Find where the given text appears and provide that cell's center as (x, y) coordinate. 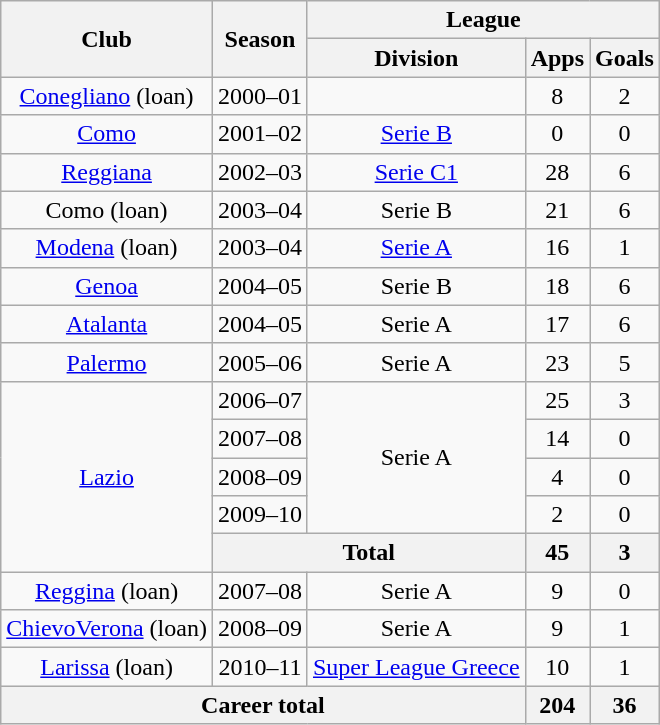
Como (107, 134)
Season (260, 39)
4 (557, 477)
16 (557, 248)
21 (557, 210)
2009–10 (260, 515)
Palermo (107, 362)
2002–03 (260, 172)
Como (loan) (107, 210)
Lazio (107, 476)
Apps (557, 58)
8 (557, 96)
Club (107, 39)
Total (368, 553)
2005–06 (260, 362)
204 (557, 705)
25 (557, 400)
18 (557, 286)
10 (557, 667)
Atalanta (107, 324)
Reggiana (107, 172)
2010–11 (260, 667)
Reggina (loan) (107, 591)
Larissa (loan) (107, 667)
Genoa (107, 286)
Modena (loan) (107, 248)
Serie C1 (416, 172)
17 (557, 324)
2001–02 (260, 134)
36 (625, 705)
5 (625, 362)
Conegliano (loan) (107, 96)
45 (557, 553)
League (483, 20)
Super League Greece (416, 667)
14 (557, 438)
ChievoVerona (loan) (107, 629)
Division (416, 58)
Career total (263, 705)
Goals (625, 58)
2006–07 (260, 400)
23 (557, 362)
28 (557, 172)
2000–01 (260, 96)
